Detect which cell encompasses the target text, then output its [X, Y] center coordinate. 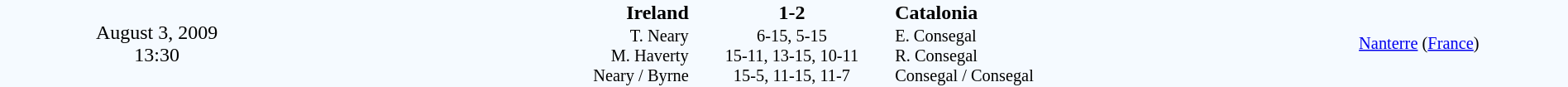
E. ConsegalR. ConsegalConsegal / Consegal [1082, 56]
6-15, 5-1515-11, 13-15, 10-1115-5, 11-15, 11-7 [791, 56]
Nanterre (France) [1419, 43]
August 3, 200913:30 [157, 43]
Ireland [501, 12]
Catalonia [1082, 12]
T. NearyM. HavertyNeary / Byrne [501, 56]
1-2 [791, 12]
